Scan for the cell matching the given text and deliver its [x, y] coordinate at center. 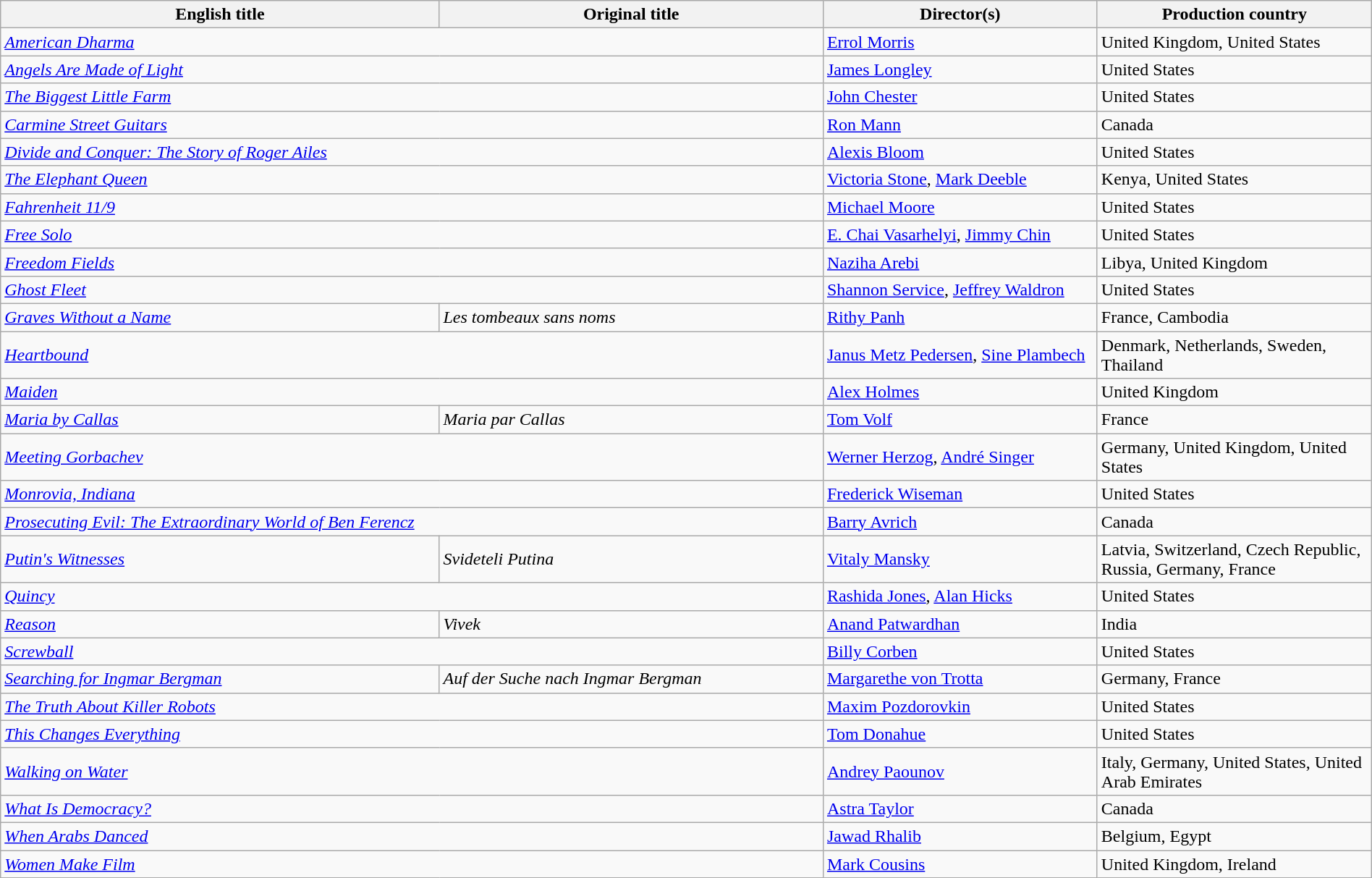
Putin's Witnesses [220, 559]
Searching for Ingmar Bergman [220, 679]
Maiden [412, 392]
Alexis Bloom [960, 152]
Germany, United Kingdom, United States [1235, 457]
Barry Avrich [960, 522]
Germany, France [1235, 679]
Graves Without a Name [220, 317]
Angels Are Made of Light [412, 69]
Rithy Panh [960, 317]
James Longley [960, 69]
Svideteli Putina [631, 559]
Reason [220, 624]
Vitaly Mansky [960, 559]
Latvia, Switzerland, Czech Republic, Russia, Germany, France [1235, 559]
Heartbound [412, 355]
Fahrenheit 11/9 [412, 207]
The Truth About Killer Robots [412, 706]
Ghost Fleet [412, 290]
Alex Holmes [960, 392]
United Kingdom, Ireland [1235, 864]
Victoria Stone, Mark Deeble [960, 180]
Free Solo [412, 235]
Screwball [412, 651]
Production country [1235, 14]
Director(s) [960, 14]
Auf der Suche nach Ingmar Bergman [631, 679]
Original title [631, 14]
This Changes Everything [412, 734]
Italy, Germany, United States, United Arab Emirates [1235, 772]
Anand Patwardhan [960, 624]
American Dharma [412, 42]
Naziha Arebi [960, 262]
Andrey Paounov [960, 772]
Freedom Fields [412, 262]
John Chester [960, 97]
Quincy [412, 596]
Prosecuting Evil: The Extraordinary World of Ben Ferencz [412, 522]
The Biggest Little Farm [412, 97]
Ron Mann [960, 124]
Monrovia, Indiana [412, 494]
Werner Herzog, André Singer [960, 457]
Billy Corben [960, 651]
Jawad Rhalib [960, 836]
Frederick Wiseman [960, 494]
Astra Taylor [960, 809]
Tom Volf [960, 420]
United Kingdom, United States [1235, 42]
The Elephant Queen [412, 180]
United Kingdom [1235, 392]
Kenya, United States [1235, 180]
Errol Morris [960, 42]
Maria par Callas [631, 420]
English title [220, 14]
Mark Cousins [960, 864]
France, Cambodia [1235, 317]
Michael Moore [960, 207]
Libya, United Kingdom [1235, 262]
Rashida Jones, Alan Hicks [960, 596]
E. Chai Vasarhelyi, Jimmy Chin [960, 235]
Janus Metz Pedersen, Sine Plambech [960, 355]
Margarethe von Trotta [960, 679]
Tom Donahue [960, 734]
India [1235, 624]
Women Make Film [412, 864]
Shannon Service, Jeffrey Waldron [960, 290]
What Is Democracy? [412, 809]
Divide and Conquer: The Story of Roger Ailes [412, 152]
Meeting Gorbachev [412, 457]
When Arabs Danced [412, 836]
France [1235, 420]
Denmark, Netherlands, Sweden, Thailand [1235, 355]
Maxim Pozdorovkin [960, 706]
Belgium, Egypt [1235, 836]
Les tombeaux sans noms [631, 317]
Vivek [631, 624]
Walking on Water [412, 772]
Maria by Callas [220, 420]
Carmine Street Guitars [412, 124]
